Find where the given text appears and provide that cell's center as (x, y) coordinate. 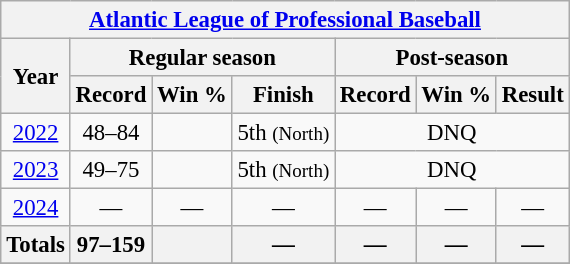
48–84 (110, 133)
Totals (36, 245)
2024 (36, 208)
Year (36, 76)
97–159 (110, 245)
Regular season (202, 58)
Finish (283, 95)
Post-season (452, 58)
2022 (36, 133)
Atlantic League of Professional Baseball (285, 20)
49–75 (110, 170)
Result (532, 95)
2023 (36, 170)
